Return (x, y) of the center of cell containing provided text 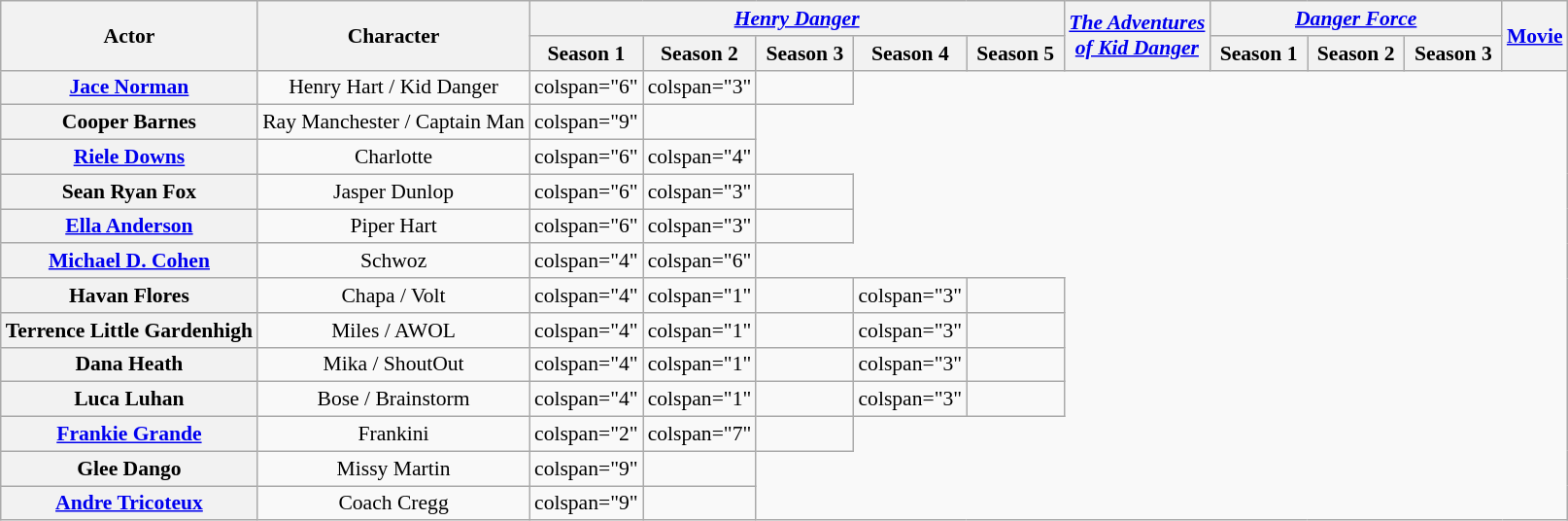
Luca Luhan (129, 399)
Miles / AWOL (393, 330)
Andre Tricoteux (129, 504)
Henry Hart / Kid Danger (393, 87)
Piper Hart (393, 226)
Henry Danger (797, 18)
Character (393, 35)
Riele Downs (129, 157)
Jace Norman (129, 87)
Dana Heath (129, 365)
Movie (1535, 35)
Charlotte (393, 157)
Ray Manchester / Captain Man (393, 122)
Season 5 (1015, 53)
Glee Dango (129, 469)
Sean Ryan Fox (129, 191)
Missy Martin (393, 469)
Ella Anderson (129, 226)
Jasper Dunlop (393, 191)
Frankini (393, 434)
Terrence Little Gardenhigh (129, 330)
Bose / Brainstorm (393, 399)
The Adventuresof Kid Danger (1137, 35)
Cooper Barnes (129, 122)
colspan="2" (587, 434)
Michael D. Cohen (129, 261)
Coach Cregg (393, 504)
Danger Force (1355, 18)
Season 4 (909, 53)
Mika / ShoutOut (393, 365)
Chapa / Volt (393, 295)
Frankie Grande (129, 434)
Havan Flores (129, 295)
Schwoz (393, 261)
Actor (129, 35)
colspan="7" (699, 434)
